Find where the given text appears and provide that cell's center as [x, y] coordinate. 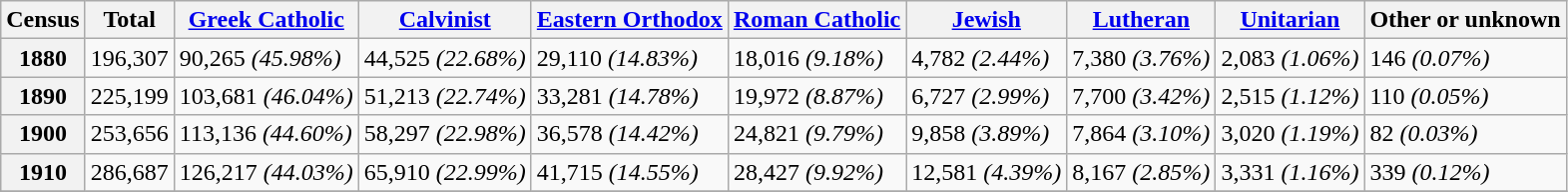
41,715 (14.55%) [629, 172]
103,681 (46.04%) [265, 96]
253,656 [130, 134]
1910 [43, 172]
339 (0.12%) [1465, 172]
51,213 (22.74%) [445, 96]
36,578 (14.42%) [629, 134]
58,297 (22.98%) [445, 134]
Total [130, 20]
3,331 (1.16%) [1290, 172]
7,864 (3.10%) [1142, 134]
1900 [43, 134]
146 (0.07%) [1465, 58]
7,380 (3.76%) [1142, 58]
225,199 [130, 96]
1890 [43, 96]
1880 [43, 58]
196,307 [130, 58]
126,217 (44.03%) [265, 172]
7,700 (3.42%) [1142, 96]
286,687 [130, 172]
110 (0.05%) [1465, 96]
Other or unknown [1465, 20]
Unitarian [1290, 20]
Calvinist [445, 20]
2,515 (1.12%) [1290, 96]
2,083 (1.06%) [1290, 58]
113,136 (44.60%) [265, 134]
82 (0.03%) [1465, 134]
Eastern Orthodox [629, 20]
90,265 (45.98%) [265, 58]
19,972 (8.87%) [816, 96]
24,821 (9.79%) [816, 134]
44,525 (22.68%) [445, 58]
18,016 (9.18%) [816, 58]
33,281 (14.78%) [629, 96]
Roman Catholic [816, 20]
Jewish [986, 20]
8,167 (2.85%) [1142, 172]
Census [43, 20]
Greek Catholic [265, 20]
Lutheran [1142, 20]
6,727 (2.99%) [986, 96]
9,858 (3.89%) [986, 134]
29,110 (14.83%) [629, 58]
4,782 (2.44%) [986, 58]
65,910 (22.99%) [445, 172]
3,020 (1.19%) [1290, 134]
12,581 (4.39%) [986, 172]
28,427 (9.92%) [816, 172]
